Determine the [X, Y] coordinate at the center of the cell enclosing the given text.  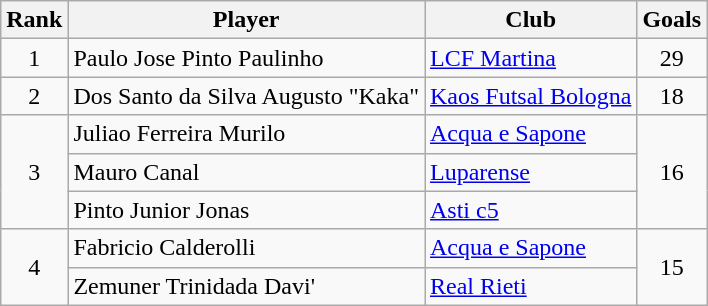
4 [34, 267]
Zemuner Trinidada Davi' [246, 286]
Dos Santo da Silva Augusto "Kaka" [246, 96]
3 [34, 172]
Paulo Jose Pinto Paulinho [246, 58]
Goals [672, 20]
18 [672, 96]
Rank [34, 20]
29 [672, 58]
Asti c5 [530, 210]
Club [530, 20]
16 [672, 172]
LCF Martina [530, 58]
Pinto Junior Jonas [246, 210]
Luparense [530, 172]
1 [34, 58]
15 [672, 267]
Juliao Ferreira Murilo [246, 134]
Mauro Canal [246, 172]
Player [246, 20]
Fabricio Calderolli [246, 248]
Kaos Futsal Bologna [530, 96]
Real Rieti [530, 286]
2 [34, 96]
